Extract the (X, Y) coordinate from the center of the cell holding the provided text.  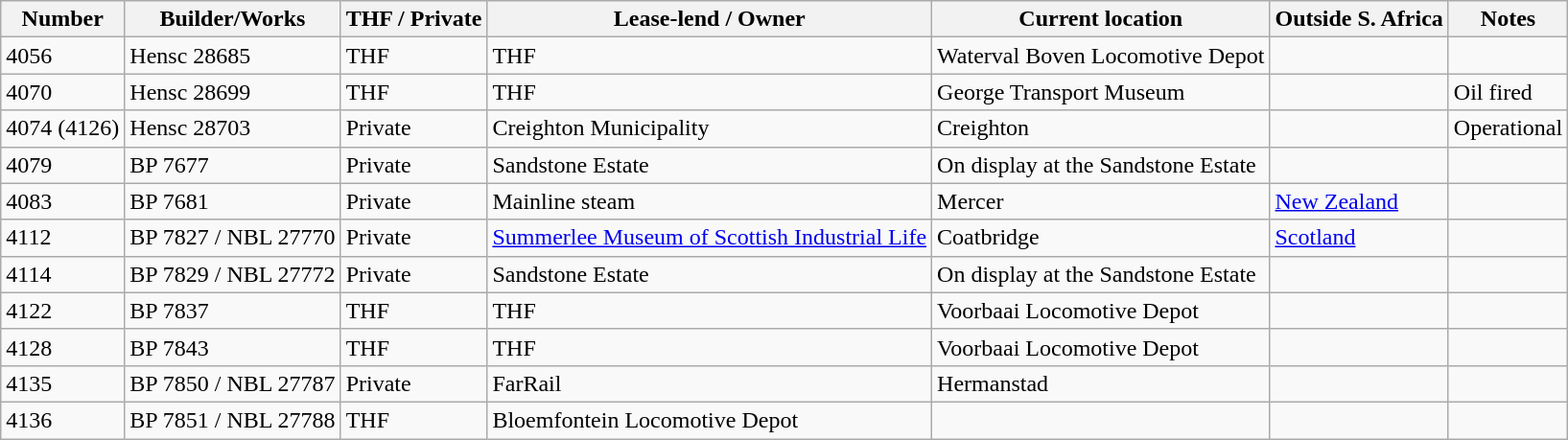
BP 7851 / NBL 27788 (232, 420)
4083 (63, 201)
Oil fired (1508, 92)
4056 (63, 56)
BP 7827 / NBL 27770 (232, 238)
BP 7850 / NBL 27787 (232, 383)
Builder/Works (232, 19)
THF / Private (414, 19)
George Transport Museum (1101, 92)
Hensc 28699 (232, 92)
4114 (63, 274)
Mercer (1101, 201)
Mainline steam (710, 201)
4112 (63, 238)
Hermanstad (1101, 383)
Creighton Municipality (710, 128)
Coatbridge (1101, 238)
Number (63, 19)
4135 (63, 383)
BP 7829 / NBL 27772 (232, 274)
Bloemfontein Locomotive Depot (710, 420)
4070 (63, 92)
4136 (63, 420)
4122 (63, 311)
Operational (1508, 128)
Waterval Boven Locomotive Depot (1101, 56)
4074 (4126) (63, 128)
Outside S. Africa (1359, 19)
4128 (63, 347)
Scotland (1359, 238)
4079 (63, 165)
FarRail (710, 383)
BP 7677 (232, 165)
BP 7837 (232, 311)
Creighton (1101, 128)
BP 7681 (232, 201)
Summerlee Museum of Scottish Industrial Life (710, 238)
Hensc 28685 (232, 56)
Lease-lend / Owner (710, 19)
Notes (1508, 19)
Current location (1101, 19)
New Zealand (1359, 201)
BP 7843 (232, 347)
Hensc 28703 (232, 128)
